Extract the [x, y] coordinate from the center of the cell holding the provided text.  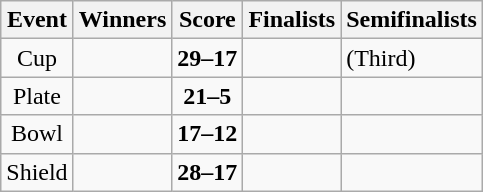
Cup [37, 58]
(Third) [412, 58]
Semifinalists [412, 20]
17–12 [208, 134]
28–17 [208, 172]
Finalists [292, 20]
Winners [122, 20]
Score [208, 20]
29–17 [208, 58]
Plate [37, 96]
21–5 [208, 96]
Bowl [37, 134]
Shield [37, 172]
Event [37, 20]
